Capture the cell that displays the provided text and extract its (x, y) central coordinate. 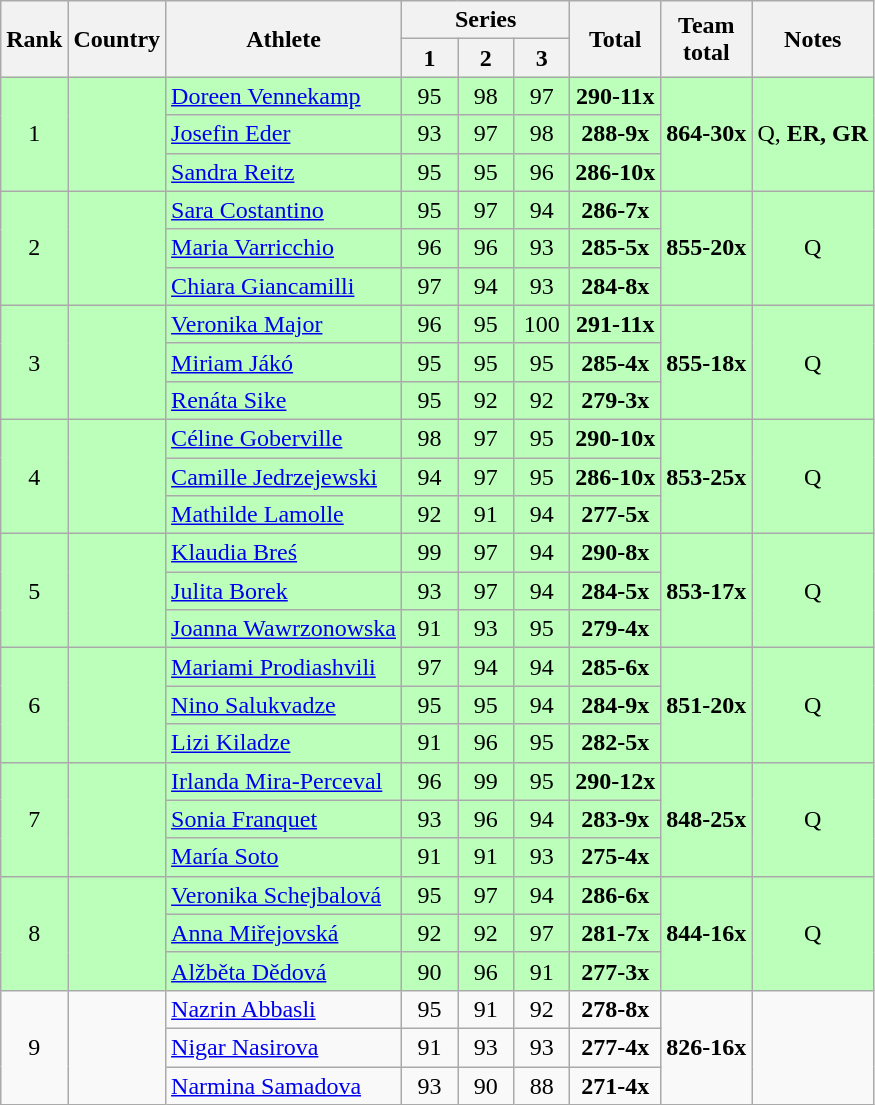
279-3x (616, 400)
5 (34, 591)
Chiara Giancamilli (284, 286)
282-5x (616, 743)
281-7x (616, 933)
844-16x (706, 933)
848-25x (706, 819)
Mariami Prodiashvili (284, 667)
María Soto (284, 857)
284-5x (616, 591)
Country (117, 39)
Joanna Wawrzonowska (284, 629)
283-9x (616, 819)
Series (486, 20)
277-3x (616, 971)
279-4x (616, 629)
Narmina Samadova (284, 1085)
Josefin Eder (284, 134)
Sonia Franquet (284, 819)
Anna Miřejovská (284, 933)
855-20x (706, 248)
Nigar Nasirova (284, 1047)
7 (34, 819)
Teamtotal (706, 39)
88 (542, 1085)
Doreen Vennekamp (284, 96)
Mathilde Lamolle (284, 515)
288-9x (616, 134)
290-8x (616, 553)
Klaudia Breś (284, 553)
271-4x (616, 1085)
284-9x (616, 705)
Athlete (284, 39)
Notes (813, 39)
275-4x (616, 857)
277-4x (616, 1047)
Julita Borek (284, 591)
284-8x (616, 286)
100 (542, 324)
286-6x (616, 895)
277-5x (616, 515)
Maria Varricchio (284, 248)
Camille Jedrzejewski (284, 477)
290-11x (616, 96)
290-10x (616, 438)
286-7x (616, 210)
Renáta Sike (284, 400)
Nino Salukvadze (284, 705)
285-6x (616, 667)
Veronika Schejbalová (284, 895)
Total (616, 39)
Sara Costantino (284, 210)
9 (34, 1047)
290-12x (616, 781)
851-20x (706, 705)
853-17x (706, 591)
4 (34, 476)
291-11x (616, 324)
Q, ER, GR (813, 134)
285-4x (616, 362)
285-5x (616, 248)
Alžběta Dědová (284, 971)
278-8x (616, 1009)
855-18x (706, 362)
Lizi Kiladze (284, 743)
8 (34, 933)
Miriam Jákó (284, 362)
Veronika Major (284, 324)
Céline Goberville (284, 438)
826-16x (706, 1047)
864-30x (706, 134)
853-25x (706, 476)
6 (34, 705)
Sandra Reitz (284, 172)
Rank (34, 39)
Nazrin Abbasli (284, 1009)
Irlanda Mira-Perceval (284, 781)
